Return [x, y] of the center of cell containing provided text 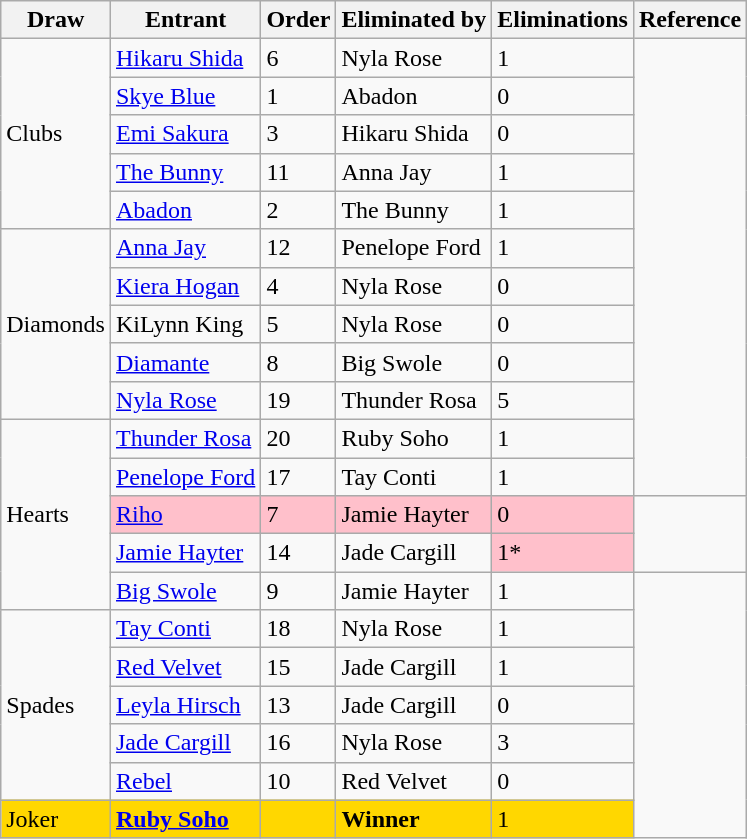
14 [298, 553]
Reference [690, 20]
Eliminations [563, 20]
2 [298, 210]
Draw [56, 20]
Kiera Hogan [185, 286]
6 [298, 58]
13 [298, 705]
Winner [414, 819]
Rebel [185, 781]
Spades [56, 705]
11 [298, 172]
10 [298, 781]
Entrant [185, 20]
KiLynn King [185, 324]
Skye Blue [185, 96]
1* [563, 553]
Emi Sakura [185, 134]
Diamonds [56, 324]
19 [298, 400]
Joker [56, 819]
8 [298, 362]
Order [298, 20]
Hearts [56, 514]
18 [298, 629]
Leyla Hirsch [185, 705]
20 [298, 438]
17 [298, 477]
Diamante [185, 362]
12 [298, 248]
Eliminated by [414, 20]
15 [298, 667]
Riho [185, 515]
4 [298, 286]
Clubs [56, 134]
9 [298, 591]
16 [298, 743]
7 [298, 515]
